Provide the (X, Y) coordinate of the cell's center where the given text is located.  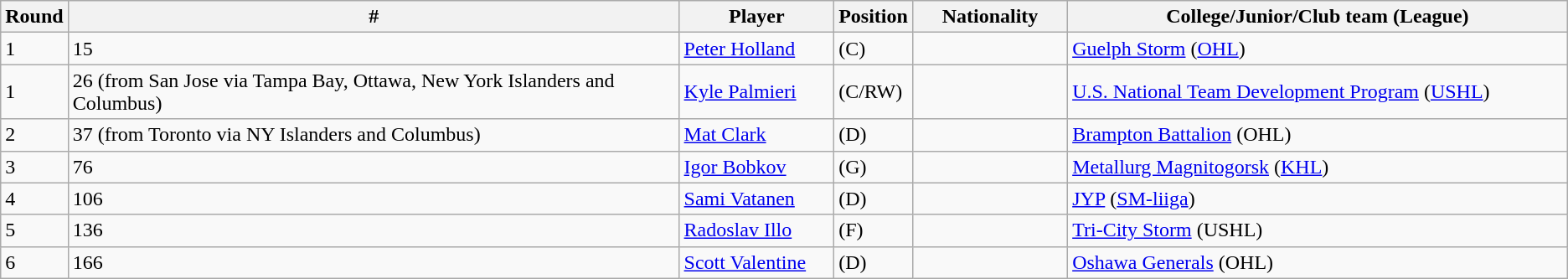
(F) (874, 230)
(C) (874, 49)
Brampton Battalion (OHL) (1318, 135)
JYP (SM-liiga) (1318, 199)
(G) (874, 167)
76 (374, 167)
U.S. National Team Development Program (USHL) (1318, 92)
6 (34, 262)
Mat Clark (757, 135)
Radoslav Illo (757, 230)
Round (34, 17)
Nationality (990, 17)
College/Junior/Club team (League) (1318, 17)
37 (from Toronto via NY Islanders and Columbus) (374, 135)
# (374, 17)
Metallurg Magnitogorsk (KHL) (1318, 167)
166 (374, 262)
Scott Valentine (757, 262)
4 (34, 199)
5 (34, 230)
15 (374, 49)
Player (757, 17)
Sami Vatanen (757, 199)
136 (374, 230)
(C/RW) (874, 92)
Position (874, 17)
26 (from San Jose via Tampa Bay, Ottawa, New York Islanders and Columbus) (374, 92)
Peter Holland (757, 49)
3 (34, 167)
2 (34, 135)
Kyle Palmieri (757, 92)
Oshawa Generals (OHL) (1318, 262)
106 (374, 199)
Tri-City Storm (USHL) (1318, 230)
Guelph Storm (OHL) (1318, 49)
Igor Bobkov (757, 167)
